For the text-containing cell, return its midpoint in [X, Y] coordinate format. 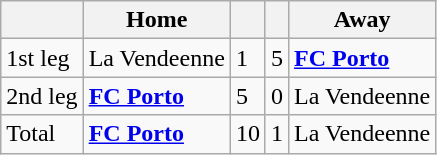
2nd leg [42, 96]
Total [42, 134]
Home [156, 20]
1st leg [42, 58]
Away [362, 20]
10 [248, 134]
0 [276, 96]
